Identify which cell holds the provided text, then report its [x, y] central coordinate. 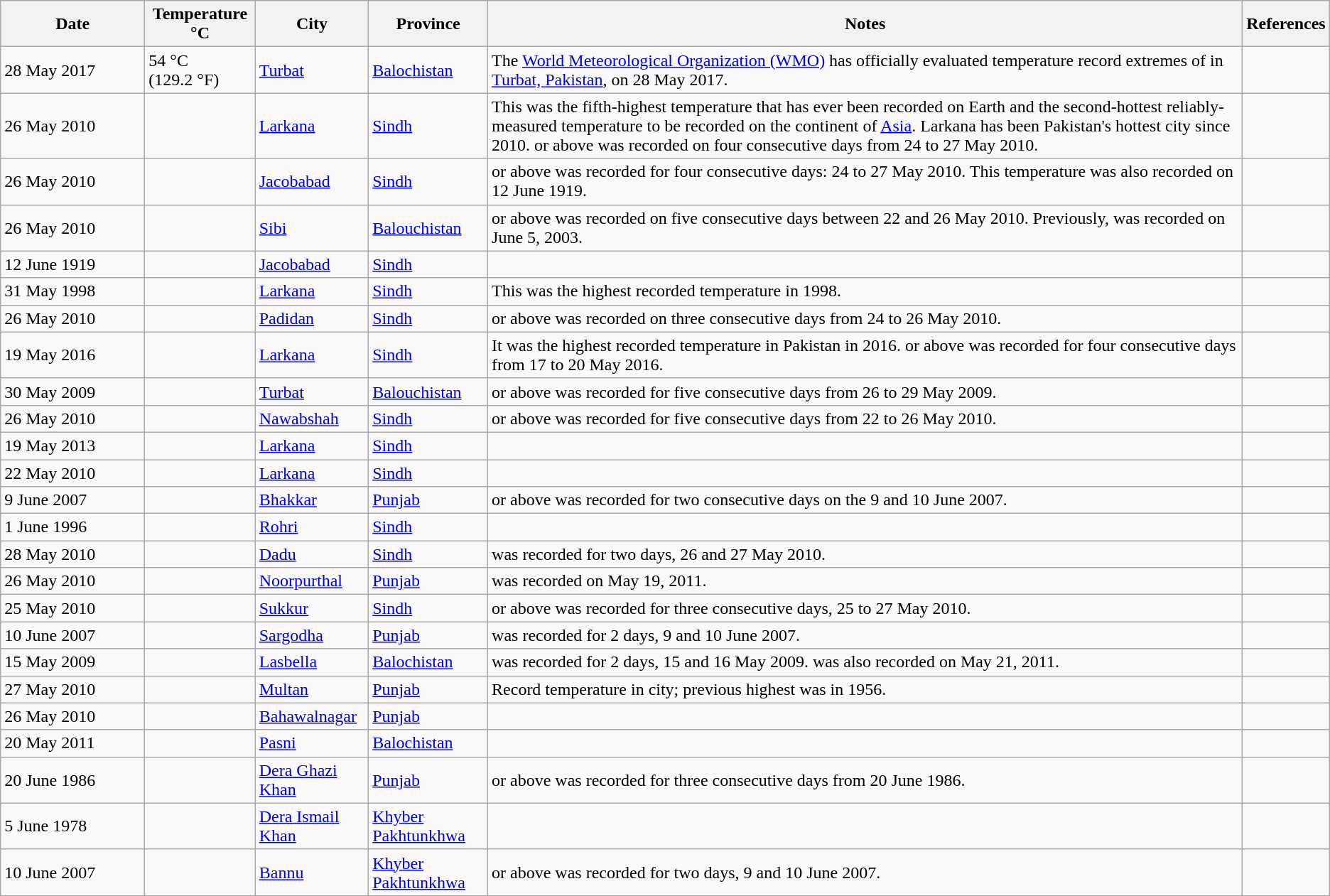
22 May 2010 [72, 473]
28 May 2017 [72, 70]
27 May 2010 [72, 689]
or above was recorded for five consecutive days from 22 to 26 May 2010. [865, 419]
Bannu [311, 873]
Noorpurthal [311, 581]
Padidan [311, 318]
Multan [311, 689]
was recorded for 2 days, 15 and 16 May 2009. was also recorded on May 21, 2011. [865, 662]
or above was recorded for three consecutive days from 20 June 1986. [865, 780]
Temperature °C [200, 24]
or above was recorded for four consecutive days: 24 to 27 May 2010. This temperature was also recorded on 12 June 1919. [865, 182]
or above was recorded on three consecutive days from 24 to 26 May 2010. [865, 318]
Record temperature in city; previous highest was in 1956. [865, 689]
25 May 2010 [72, 608]
28 May 2010 [72, 554]
Sukkur [311, 608]
15 May 2009 [72, 662]
19 May 2013 [72, 446]
or above was recorded on five consecutive days between 22 and 26 May 2010. Previously, was recorded on June 5, 2003. [865, 227]
30 May 2009 [72, 392]
9 June 2007 [72, 500]
Dadu [311, 554]
It was the highest recorded temperature in Pakistan in 2016. or above was recorded for four consecutive days from 17 to 20 May 2016. [865, 355]
Nawabshah [311, 419]
or above was recorded for five consecutive days from 26 to 29 May 2009. [865, 392]
Dera Ghazi Khan [311, 780]
This was the highest recorded temperature in 1998. [865, 291]
54 °C(129.2 °F) [200, 70]
was recorded on May 19, 2011. [865, 581]
1 June 1996 [72, 527]
or above was recorded for three consecutive days, 25 to 27 May 2010. [865, 608]
was recorded for two days, 26 and 27 May 2010. [865, 554]
5 June 1978 [72, 826]
Dera Ismail Khan [311, 826]
The World Meteorological Organization (WMO) has officially evaluated temperature record extremes of in Turbat, Pakistan, on 28 May 2017. [865, 70]
20 May 2011 [72, 743]
Province [428, 24]
Date [72, 24]
Bahawalnagar [311, 716]
31 May 1998 [72, 291]
19 May 2016 [72, 355]
Pasni [311, 743]
Sargodha [311, 635]
References [1286, 24]
Bhakkar [311, 500]
City [311, 24]
or above was recorded for two consecutive days on the 9 and 10 June 2007. [865, 500]
Notes [865, 24]
Lasbella [311, 662]
or above was recorded for two days, 9 and 10 June 2007. [865, 873]
20 June 1986 [72, 780]
12 June 1919 [72, 264]
was recorded for 2 days, 9 and 10 June 2007. [865, 635]
Sibi [311, 227]
Rohri [311, 527]
